Return [X, Y] of the center of cell containing provided text 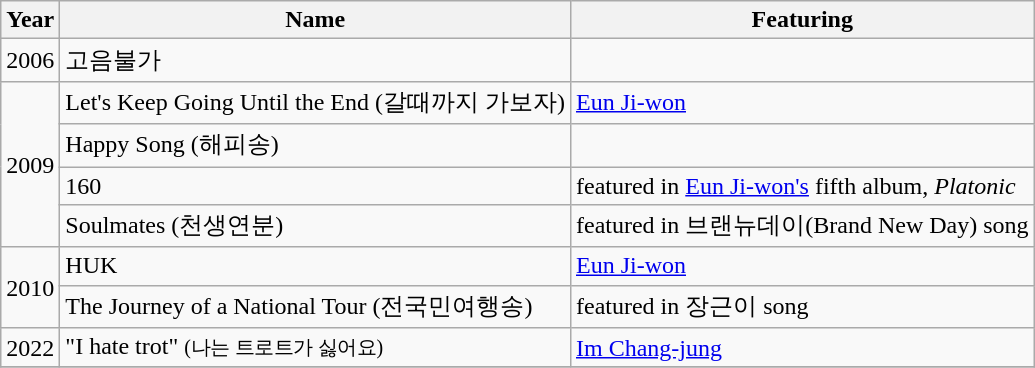
160 [316, 185]
Im Chang-jung [802, 348]
Year [30, 20]
featured in 장근이 song [802, 306]
2006 [30, 60]
고음불가 [316, 60]
HUK [316, 266]
featured in Eun Ji-won's fifth album, Platonic [802, 185]
The Journey of a National Tour (전국민여행송) [316, 306]
2010 [30, 288]
Happy Song (해피송) [316, 146]
2022 [30, 348]
Name [316, 20]
Soulmates (천생연분) [316, 226]
2009 [30, 164]
"I hate trot" (나는 트로트가 싫어요) [316, 348]
Let's Keep Going Until the End (갈때까지 가보자) [316, 102]
Featuring [802, 20]
featured in 브랜뉴데이(Brand New Day) song [802, 226]
